Extract the (x, y) coordinate from the center of the cell holding the provided text.  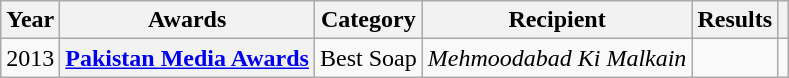
Mehmoodabad Ki Malkain (557, 58)
Category (368, 20)
Pakistan Media Awards (188, 58)
Recipient (557, 20)
Awards (188, 20)
Results (735, 20)
2013 (30, 58)
Year (30, 20)
Best Soap (368, 58)
